Determine the [x, y] coordinate at the center of the cell enclosing the given text.  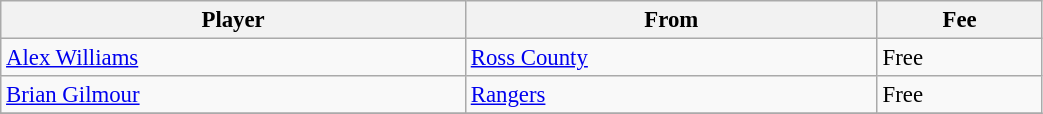
From [671, 20]
Rangers [671, 95]
Brian Gilmour [234, 95]
Alex Williams [234, 58]
Player [234, 20]
Fee [960, 20]
Ross County [671, 58]
